Detect which cell encompasses the target text, then output its [X, Y] center coordinate. 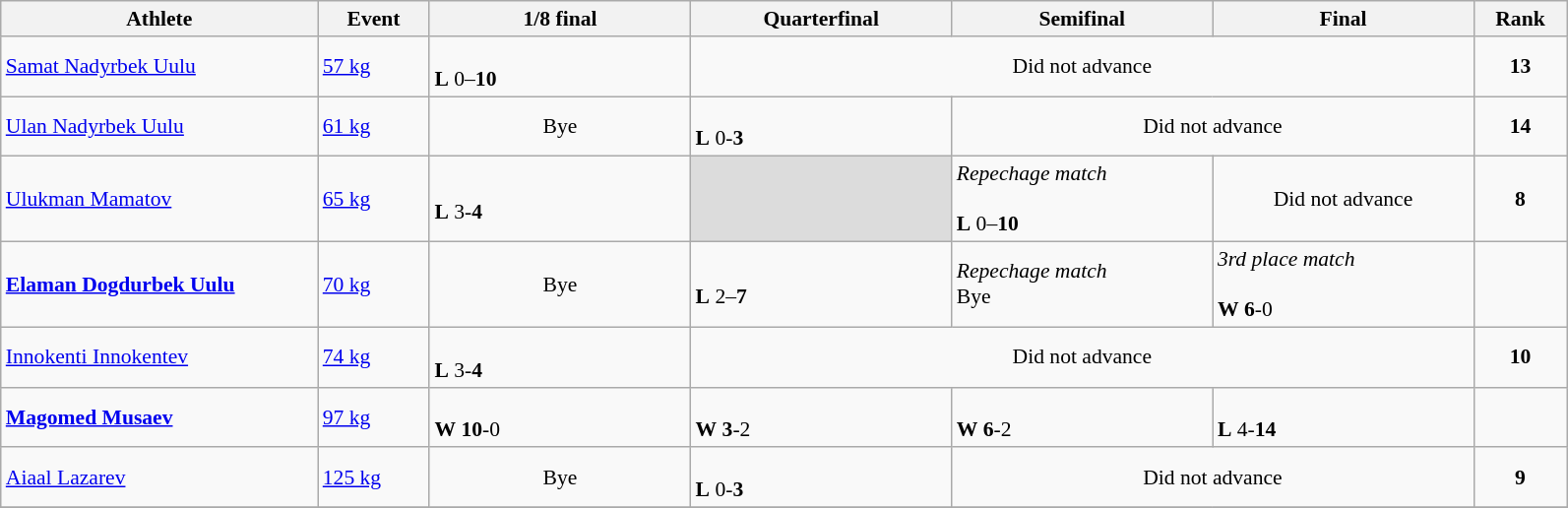
13 [1520, 67]
Magomed Musaev [159, 417]
Repechage matchBye [1083, 286]
Aiaal Lazarev [159, 478]
125 kg [374, 478]
14 [1520, 126]
Athlete [159, 19]
W 10-0 [559, 417]
65 kg [374, 199]
Event [374, 19]
9 [1520, 478]
Ulan Nadyrbek Uulu [159, 126]
Repechage matchL 0–10 [1083, 199]
61 kg [374, 126]
W 6-2 [1083, 417]
L 0–10 [559, 67]
3rd place matchW 6-0 [1343, 286]
Elaman Dogdurbek Uulu [159, 286]
Semifinal [1083, 19]
Ulukman Mamatov [159, 199]
L 4-14 [1343, 417]
Quarterfinal [821, 19]
Final [1343, 19]
Innokenti Innokentev [159, 356]
Rank [1520, 19]
Samat Nadyrbek Uulu [159, 67]
57 kg [374, 67]
1/8 final [559, 19]
10 [1520, 356]
W 3-2 [821, 417]
74 kg [374, 356]
70 kg [374, 286]
L 2–7 [821, 286]
97 kg [374, 417]
8 [1520, 199]
